Scan for the cell matching the given text and deliver its [x, y] coordinate at center. 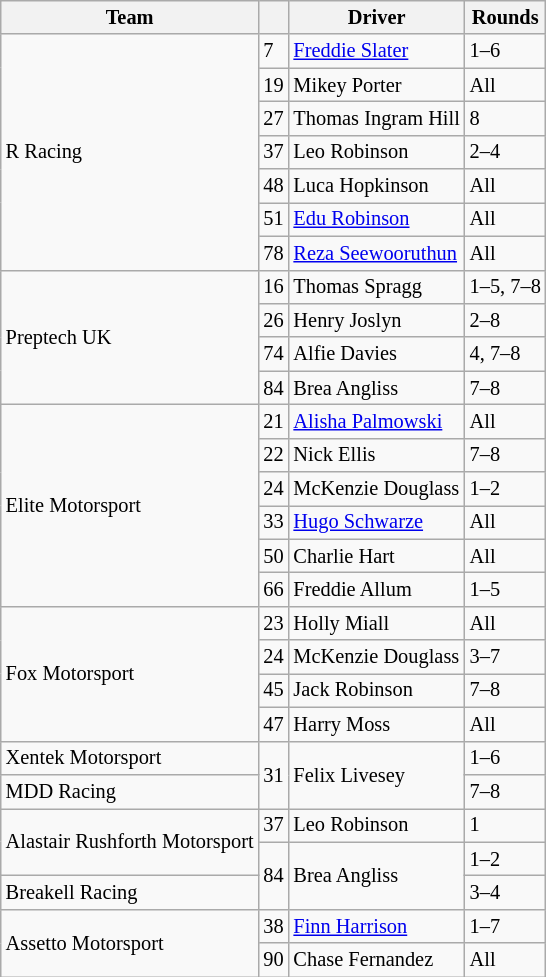
21 [273, 421]
Holly Miall [377, 623]
Felix Livesey [377, 774]
Breakell Racing [130, 892]
Thomas Ingram Hill [377, 118]
78 [273, 253]
27 [273, 118]
Nick Ellis [377, 455]
2–4 [506, 152]
Freddie Allum [377, 589]
Alisha Palmowski [377, 421]
Elite Motorsport [130, 505]
16 [273, 287]
Henry Joslyn [377, 320]
1–5 [506, 589]
50 [273, 556]
Chase Fernandez [377, 960]
2–8 [506, 320]
Team [130, 17]
Driver [377, 17]
47 [273, 724]
Hugo Schwarze [377, 522]
4, 7–8 [506, 354]
66 [273, 589]
Rounds [506, 17]
8 [506, 118]
Edu Robinson [377, 219]
26 [273, 320]
Mikey Porter [377, 85]
Assetto Motorsport [130, 942]
Finn Harrison [377, 926]
1–5, 7–8 [506, 287]
38 [273, 926]
R Racing [130, 152]
23 [273, 623]
31 [273, 774]
33 [273, 522]
Alastair Rushforth Motorsport [130, 842]
Reza Seewooruthun [377, 253]
22 [273, 455]
Charlie Hart [377, 556]
3–7 [506, 657]
1 [506, 825]
Preptech UK [130, 338]
Fox Motorsport [130, 674]
Jack Robinson [377, 690]
Alfie Davies [377, 354]
51 [273, 219]
Harry Moss [377, 724]
90 [273, 960]
48 [273, 186]
7 [273, 51]
Thomas Spragg [377, 287]
1–7 [506, 926]
3–4 [506, 892]
74 [273, 354]
19 [273, 85]
45 [273, 690]
MDD Racing [130, 791]
Freddie Slater [377, 51]
Xentek Motorsport [130, 758]
Luca Hopkinson [377, 186]
